For the text-containing cell, return its midpoint in [X, Y] coordinate format. 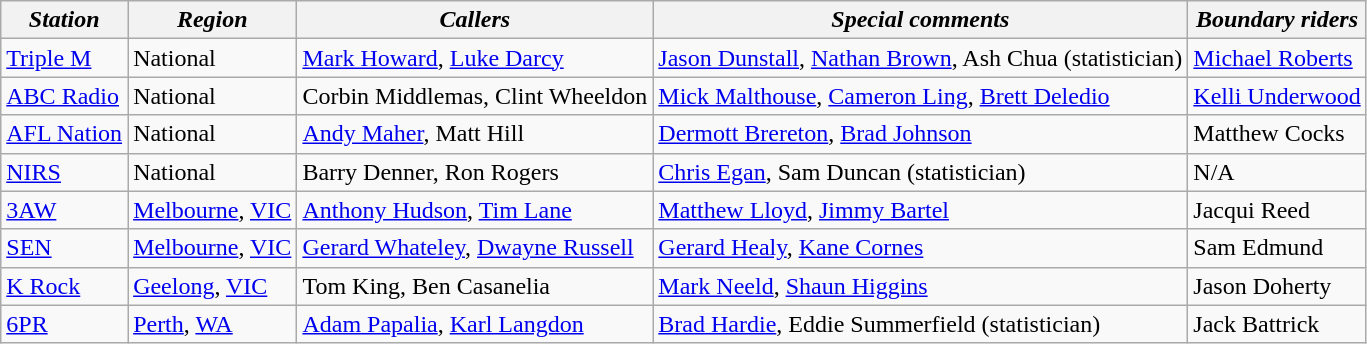
Corbin Middlemas, Clint Wheeldon [475, 96]
Michael Roberts [1277, 58]
NIRS [64, 172]
Mark Neeld, Shaun Higgins [920, 286]
Jacqui Reed [1277, 210]
K Rock [64, 286]
Special comments [920, 20]
6PR [64, 324]
Jason Doherty [1277, 286]
Dermott Brereton, Brad Johnson [920, 134]
Tom King, Ben Casanelia [475, 286]
Triple M [64, 58]
Mark Howard, Luke Darcy [475, 58]
Gerard Healy, Kane Cornes [920, 248]
Geelong, VIC [212, 286]
Mick Malthouse, Cameron Ling, Brett Deledio [920, 96]
Kelli Underwood [1277, 96]
Station [64, 20]
Sam Edmund [1277, 248]
Jack Battrick [1277, 324]
AFL Nation [64, 134]
Anthony Hudson, Tim Lane [475, 210]
Callers [475, 20]
Barry Denner, Ron Rogers [475, 172]
Brad Hardie, Eddie Summerfield (statistician) [920, 324]
SEN [64, 248]
Chris Egan, Sam Duncan (statistician) [920, 172]
N/A [1277, 172]
3AW [64, 210]
Region [212, 20]
Boundary riders [1277, 20]
Gerard Whateley, Dwayne Russell [475, 248]
Perth, WA [212, 324]
Matthew Cocks [1277, 134]
Adam Papalia, Karl Langdon [475, 324]
ABC Radio [64, 96]
Andy Maher, Matt Hill [475, 134]
Matthew Lloyd, Jimmy Bartel [920, 210]
Jason Dunstall, Nathan Brown, Ash Chua (statistician) [920, 58]
